Scan for the cell matching the given text and deliver its [X, Y] coordinate at center. 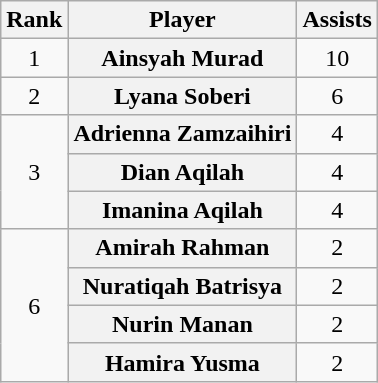
10 [337, 58]
3 [34, 172]
Player [182, 20]
Hamira Yusma [182, 362]
Assists [337, 20]
Amirah Rahman [182, 248]
Adrienna Zamzaihiri [182, 134]
Imanina Aqilah [182, 210]
1 [34, 58]
Lyana Soberi [182, 96]
Dian Aqilah [182, 172]
Rank [34, 20]
Ainsyah Murad [182, 58]
Nuratiqah Batrisya [182, 286]
Nurin Manan [182, 324]
